Return the (x, y) coordinate for the center point of the cell that contains the specified text.  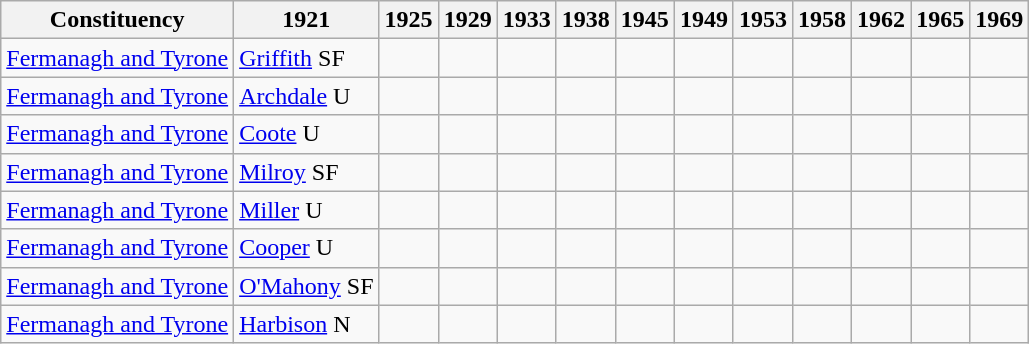
Harbison N (306, 324)
Griffith SF (306, 58)
1933 (526, 20)
1949 (704, 20)
1969 (1000, 20)
1925 (408, 20)
Milroy SF (306, 172)
Cooper U (306, 248)
1965 (940, 20)
O'Mahony SF (306, 286)
1929 (468, 20)
1945 (644, 20)
1962 (882, 20)
Coote U (306, 134)
Archdale U (306, 96)
Miller U (306, 210)
Constituency (118, 20)
1958 (822, 20)
1938 (586, 20)
1953 (762, 20)
1921 (306, 20)
